Search for the cell housing the specified text and yield its [X, Y] center coordinate. 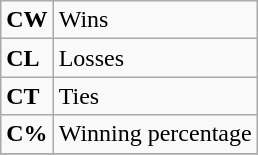
CW [27, 20]
Winning percentage [155, 134]
C% [27, 134]
Losses [155, 58]
CT [27, 96]
Ties [155, 96]
Wins [155, 20]
CL [27, 58]
